Return the [X, Y] coordinate for the center point of the cell that contains the specified text.  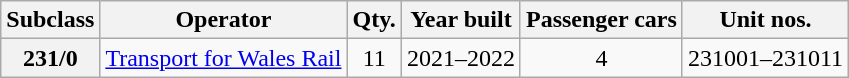
Qty. [374, 20]
Subclass [50, 20]
231/0 [50, 58]
2021–2022 [460, 58]
Year built [460, 20]
231001–231011 [765, 58]
Transport for Wales Rail [224, 58]
Passenger cars [601, 20]
11 [374, 58]
Operator [224, 20]
Unit nos. [765, 20]
4 [601, 58]
